From the cell containing the given text, extract its center point as [x, y] coordinate. 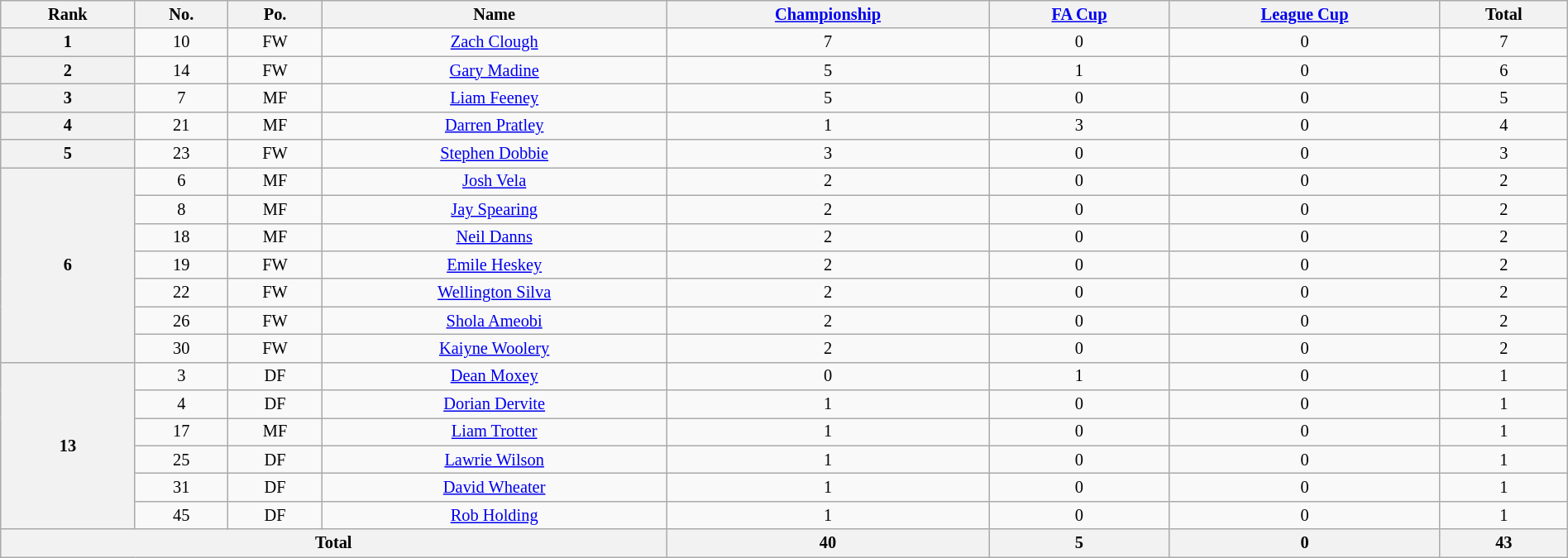
David Wheater [495, 487]
40 [828, 543]
14 [181, 70]
Liam Trotter [495, 432]
19 [181, 265]
Dorian Dervite [495, 404]
Rank [68, 14]
Lawrie Wilson [495, 460]
13 [68, 446]
Jay Spearing [495, 209]
Josh Vela [495, 181]
Neil Danns [495, 237]
10 [181, 42]
Zach Clough [495, 42]
26 [181, 321]
League Cup [1305, 14]
Gary Madine [495, 70]
Stephen Dobbie [495, 154]
Kaiyne Woolery [495, 348]
31 [181, 487]
Name [495, 14]
18 [181, 237]
Shola Ameobi [495, 321]
Dean Moxey [495, 376]
23 [181, 154]
Wellington Silva [495, 293]
21 [181, 126]
22 [181, 293]
Emile Heskey [495, 265]
Darren Pratley [495, 126]
No. [181, 14]
30 [181, 348]
Championship [828, 14]
Rob Holding [495, 515]
17 [181, 432]
Po. [275, 14]
45 [181, 515]
8 [181, 209]
43 [1503, 543]
25 [181, 460]
Liam Feeney [495, 98]
FA Cup [1078, 14]
